Pinpoint the cell where the given text exists, returning its (x, y) midpoint coordinate. 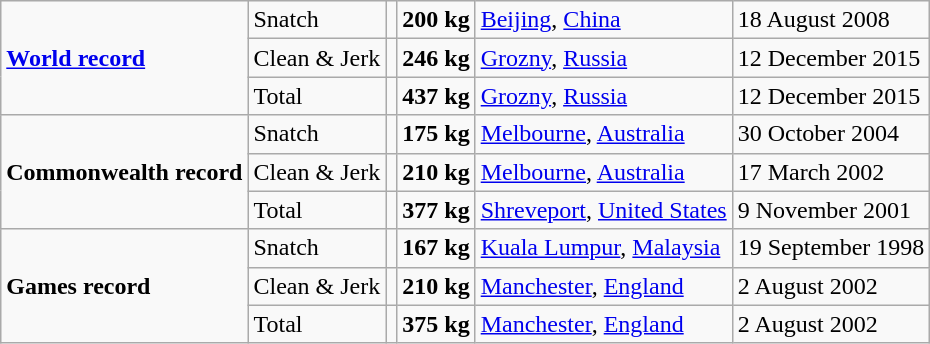
Commonwealth record (124, 172)
18 August 2008 (831, 20)
246 kg (436, 58)
17 March 2002 (831, 172)
437 kg (436, 96)
19 September 1998 (831, 248)
Shreveport, United States (604, 210)
200 kg (436, 20)
9 November 2001 (831, 210)
175 kg (436, 134)
375 kg (436, 324)
377 kg (436, 210)
Beijing, China (604, 20)
30 October 2004 (831, 134)
Games record (124, 286)
World record (124, 58)
Kuala Lumpur, Malaysia (604, 248)
167 kg (436, 248)
